Return [X, Y] of the center of cell containing provided text 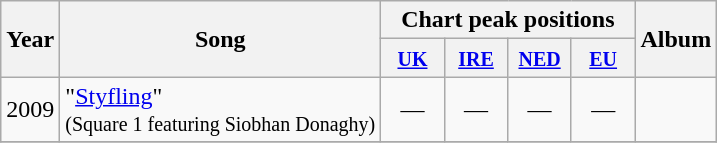
Chart peak positions [508, 20]
NED [540, 58]
IRE [476, 58]
Year [30, 39]
"Styfling"(Square 1 featuring Siobhan Donaghy) [220, 110]
UK [413, 58]
Song [220, 39]
Album [676, 39]
2009 [30, 110]
EU [603, 58]
